Provide the [X, Y] coordinate of the cell's center where the given text is located.  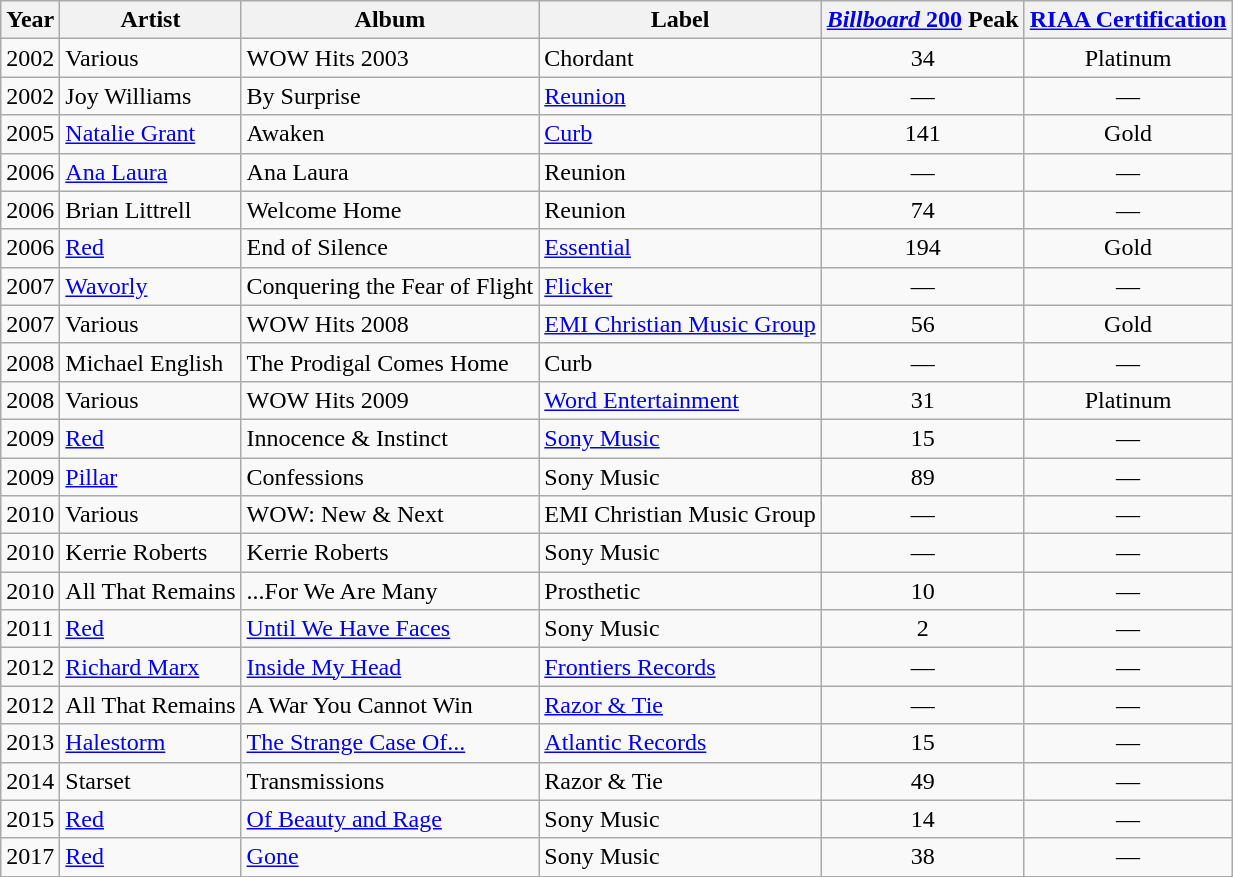
2011 [30, 629]
The Prodigal Comes Home [390, 362]
Artist [150, 20]
Prosthetic [680, 591]
A War You Cannot Win [390, 705]
WOW Hits 2008 [390, 324]
Transmissions [390, 781]
Album [390, 20]
141 [922, 134]
Essential [680, 248]
Frontiers Records [680, 667]
74 [922, 210]
WOW: New & Next [390, 515]
Billboard 200 Peak [922, 20]
Inside My Head [390, 667]
WOW Hits 2003 [390, 58]
Joy Williams [150, 96]
194 [922, 248]
38 [922, 857]
2005 [30, 134]
2013 [30, 743]
89 [922, 477]
Starset [150, 781]
56 [922, 324]
Michael English [150, 362]
Year [30, 20]
Gone [390, 857]
10 [922, 591]
Until We Have Faces [390, 629]
Conquering the Fear of Flight [390, 286]
Richard Marx [150, 667]
Natalie Grant [150, 134]
...For We Are Many [390, 591]
Pillar [150, 477]
Awaken [390, 134]
Word Entertainment [680, 400]
Confessions [390, 477]
Atlantic Records [680, 743]
The Strange Case Of... [390, 743]
WOW Hits 2009 [390, 400]
49 [922, 781]
Label [680, 20]
Flicker [680, 286]
Chordant [680, 58]
34 [922, 58]
Halestorm [150, 743]
2 [922, 629]
2014 [30, 781]
2017 [30, 857]
End of Silence [390, 248]
RIAA Certification [1128, 20]
Innocence & Instinct [390, 438]
Wavorly [150, 286]
31 [922, 400]
By Surprise [390, 96]
Welcome Home [390, 210]
Of Beauty and Rage [390, 819]
2015 [30, 819]
14 [922, 819]
Brian Littrell [150, 210]
